Determine the (X, Y) coordinate at the center of the cell enclosing the given text.  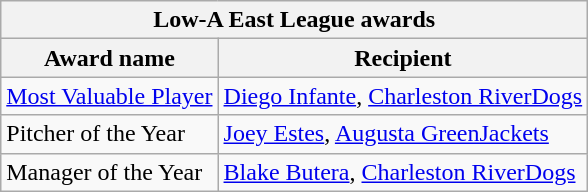
Joey Estes, Augusta GreenJackets (403, 134)
Most Valuable Player (110, 96)
Recipient (403, 58)
Blake Butera, Charleston RiverDogs (403, 172)
Pitcher of the Year (110, 134)
Low-A East League awards (294, 20)
Award name (110, 58)
Manager of the Year (110, 172)
Diego Infante, Charleston RiverDogs (403, 96)
